Extract the (x, y) coordinate from the center of the cell holding the provided text.  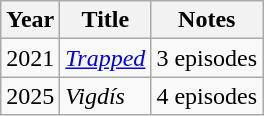
3 episodes (207, 58)
4 episodes (207, 96)
Notes (207, 20)
Vigdís (106, 96)
Trapped (106, 58)
Title (106, 20)
2021 (30, 58)
Year (30, 20)
2025 (30, 96)
